Return the (X, Y) coordinate for the center point of the cell that contains the specified text.  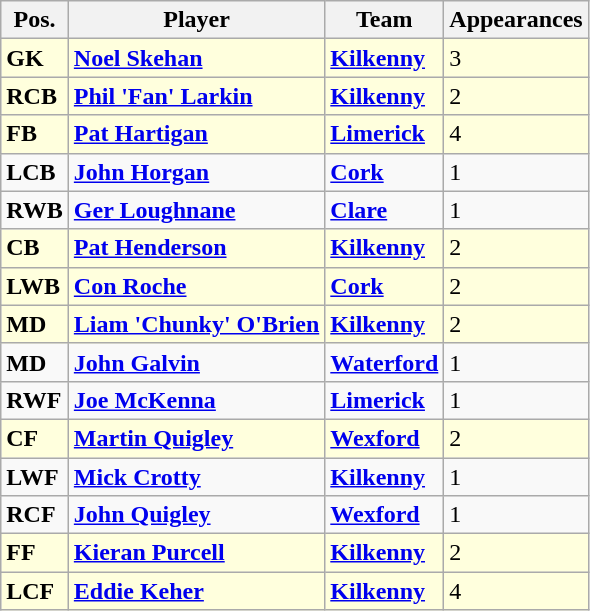
John Horgan (196, 172)
RWF (35, 400)
Phil 'Fan' Larkin (196, 96)
Kieran Purcell (196, 553)
Martin Quigley (196, 438)
Mick Crotty (196, 477)
CB (35, 248)
Eddie Keher (196, 591)
Waterford (384, 362)
LCF (35, 591)
FF (35, 553)
Player (196, 20)
LCB (35, 172)
Clare (384, 210)
RCB (35, 96)
Noel Skehan (196, 58)
FB (35, 134)
3 (516, 58)
Team (384, 20)
RWB (35, 210)
Liam 'Chunky' O'Brien (196, 324)
Appearances (516, 20)
Pat Hartigan (196, 134)
Pat Henderson (196, 248)
LWB (35, 286)
Con Roche (196, 286)
John Quigley (196, 515)
Pos. (35, 20)
Joe McKenna (196, 400)
RCF (35, 515)
GK (35, 58)
LWF (35, 477)
CF (35, 438)
Ger Loughnane (196, 210)
John Galvin (196, 362)
